Locate the cell with the specified text and output its [X, Y] center coordinate. 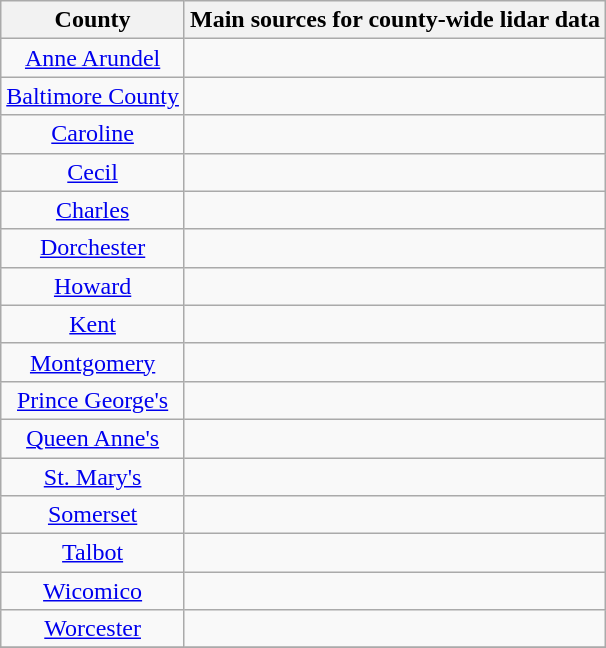
Anne Arundel [93, 58]
Main sources for county-wide lidar data [394, 20]
County [93, 20]
Worcester [93, 629]
Kent [93, 324]
Montgomery [93, 362]
Prince George's [93, 400]
Charles [93, 210]
Howard [93, 286]
Somerset [93, 515]
Baltimore County [93, 96]
Caroline [93, 134]
Queen Anne's [93, 438]
St. Mary's [93, 477]
Cecil [93, 172]
Wicomico [93, 591]
Dorchester [93, 248]
Talbot [93, 553]
